Return (x, y) of the center of cell containing provided text 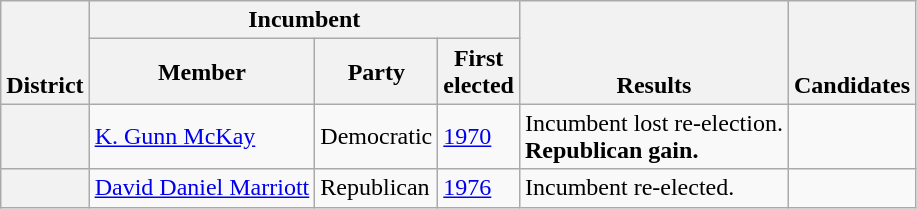
Party (376, 72)
Incumbent lost re-election.Republican gain. (654, 136)
1970 (479, 136)
K. Gunn McKay (202, 136)
Republican (376, 188)
Democratic (376, 136)
Results (654, 52)
David Daniel Marriott (202, 188)
Incumbent re-elected. (654, 188)
Firstelected (479, 72)
Incumbent (304, 20)
District (45, 52)
1976 (479, 188)
Member (202, 72)
Candidates (852, 52)
